Detect which cell encompasses the target text, then output its [x, y] center coordinate. 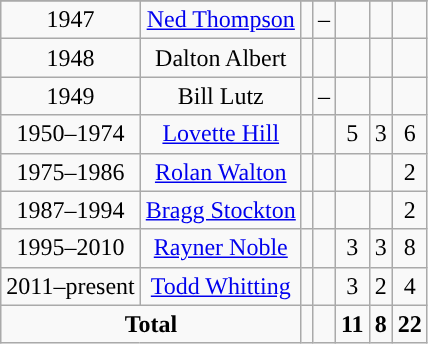
Rolan Walton [220, 172]
Total [152, 324]
1987–1994 [70, 210]
Todd Whitting [220, 286]
1947 [70, 20]
4 [410, 286]
Dalton Albert [220, 58]
1950–1974 [70, 134]
6 [410, 134]
2011–present [70, 286]
11 [352, 324]
1949 [70, 96]
1995–2010 [70, 248]
Ned Thompson [220, 20]
Rayner Noble [220, 248]
5 [352, 134]
Lovette Hill [220, 134]
1975–1986 [70, 172]
Bill Lutz [220, 96]
22 [410, 324]
1948 [70, 58]
Bragg Stockton [220, 210]
